Pinpoint the cell where the given text exists, returning its (X, Y) midpoint coordinate. 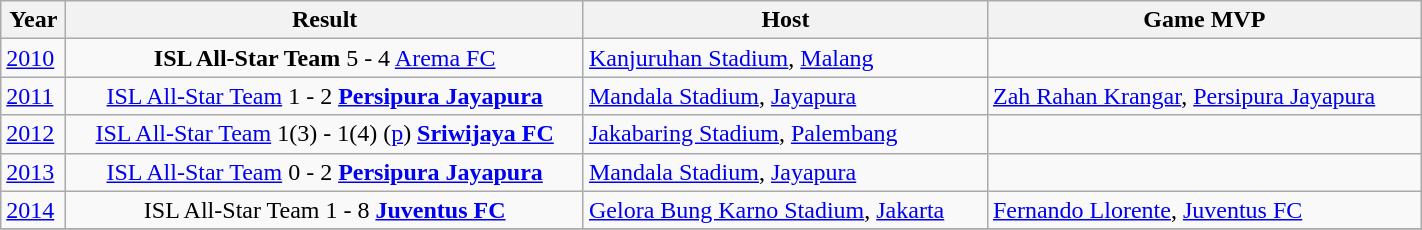
2011 (34, 96)
ISL All-Star Team 1 - 8 Juventus FC (325, 210)
Kanjuruhan Stadium, Malang (785, 58)
2014 (34, 210)
ISL All-Star Team 1 - 2 Persipura Jayapura (325, 96)
Game MVP (1204, 20)
ISL All-Star Team 1(3) - 1(4) (p) Sriwijaya FC (325, 134)
Result (325, 20)
Fernando Llorente, Juventus FC (1204, 210)
Year (34, 20)
Jakabaring Stadium, Palembang (785, 134)
Zah Rahan Krangar, Persipura Jayapura (1204, 96)
Gelora Bung Karno Stadium, Jakarta (785, 210)
ISL All-Star Team 0 - 2 Persipura Jayapura (325, 172)
2013 (34, 172)
2012 (34, 134)
2010 (34, 58)
Host (785, 20)
ISL All-Star Team 5 - 4 Arema FC (325, 58)
